Pinpoint the cell where the given text exists, returning its (X, Y) midpoint coordinate. 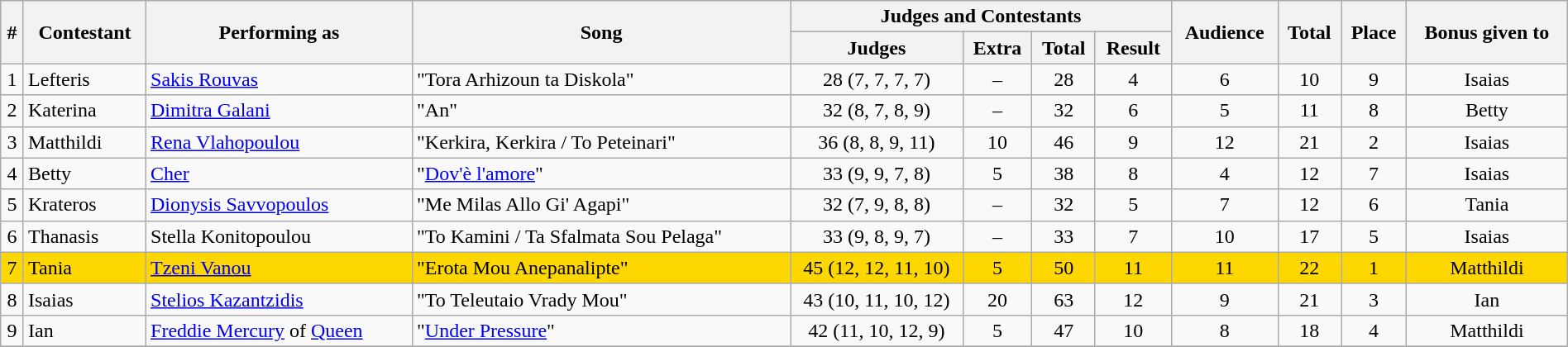
28 (7, 7, 7, 7) (877, 79)
Tzeni Vanou (280, 268)
42 (11, 10, 12, 9) (877, 330)
46 (1064, 142)
"Kerkira, Kerkira / To Peteinari" (600, 142)
43 (10, 11, 10, 12) (877, 299)
Rena Vlahopoulou (280, 142)
Lefteris (84, 79)
"An" (600, 111)
Krateros (84, 205)
63 (1064, 299)
Stelios Kazantzidis (280, 299)
Judges and Contestants (981, 17)
36 (8, 8, 9, 11) (877, 142)
"Erota Mou Anepanalipte" (600, 268)
28 (1064, 79)
22 (1309, 268)
# (12, 32)
47 (1064, 330)
Performing as (280, 32)
Dionysis Savvopoulos (280, 205)
Place (1374, 32)
Extra (997, 48)
Result (1133, 48)
33 (9, 8, 9, 7) (877, 236)
"To Kamini / Ta Sfalmata Sou Pelaga" (600, 236)
50 (1064, 268)
32 (7, 9, 8, 8) (877, 205)
Stella Konitopoulou (280, 236)
32 (8, 7, 8, 9) (877, 111)
45 (12, 12, 11, 10) (877, 268)
"To Teleutaio Vrady Mou" (600, 299)
Thanasis (84, 236)
"Under Pressure" (600, 330)
38 (1064, 173)
Audience (1224, 32)
"Dov'è l'amore" (600, 173)
33 (1064, 236)
Judges (877, 48)
Katerina (84, 111)
17 (1309, 236)
Dimitra Galani (280, 111)
Sakis Rouvas (280, 79)
Freddie Mercury of Queen (280, 330)
Cher (280, 173)
Bonus given to (1487, 32)
33 (9, 9, 7, 8) (877, 173)
Song (600, 32)
"Me Milas Allo Gi' Agapi" (600, 205)
18 (1309, 330)
"Tora Arhizoun ta Diskola" (600, 79)
Contestant (84, 32)
20 (997, 299)
